Capture the cell that displays the provided text and extract its [x, y] central coordinate. 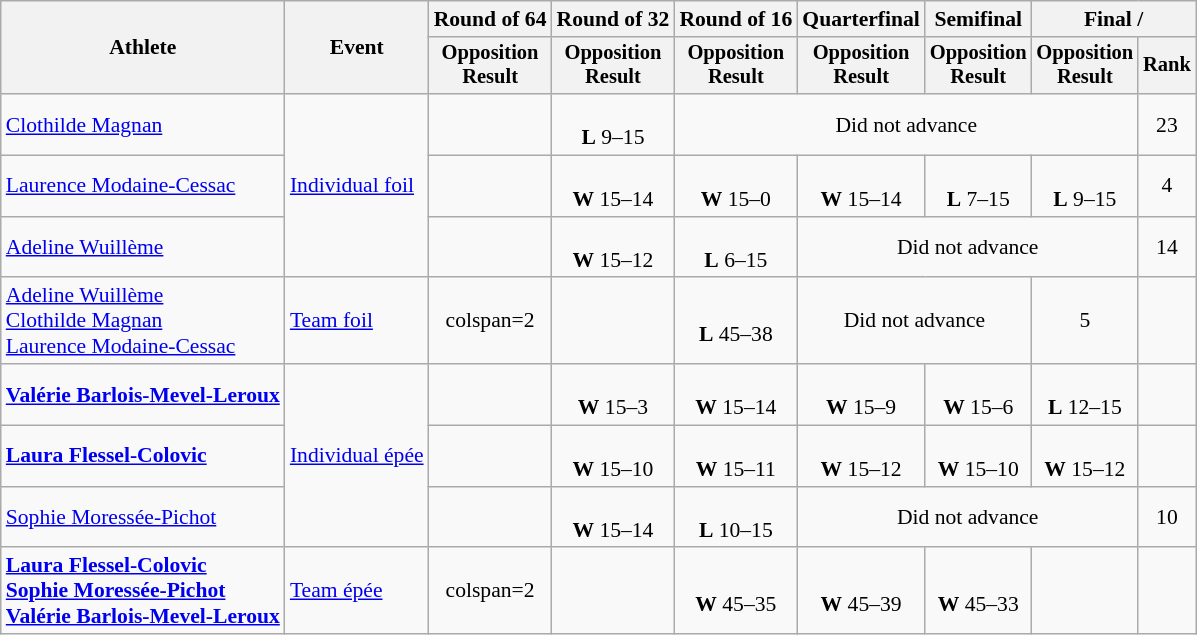
4 [1167, 186]
W 45–33 [978, 592]
14 [1167, 248]
W 15–6 [978, 394]
10 [1167, 518]
W 15–9 [861, 394]
Team foil [357, 322]
Rank [1167, 66]
W 15–3 [614, 394]
W 15–0 [736, 186]
Individual épée [357, 456]
Team épée [357, 592]
Laura Flessel-ColovicSophie Moressée-PichotValérie Barlois-Mevel-Leroux [143, 592]
Sophie Moressée-Pichot [143, 518]
Individual foil [357, 186]
L 45–38 [736, 322]
W 45–35 [736, 592]
L 10–15 [736, 518]
Round of 32 [614, 19]
Adeline Wuillème [143, 248]
Clothilde Magnan [143, 124]
5 [1086, 322]
23 [1167, 124]
Laurence Modaine-Cessac [143, 186]
Quarterfinal [861, 19]
Final / [1114, 19]
Laura Flessel-Colovic [143, 456]
L 7–15 [978, 186]
Valérie Barlois-Mevel-Leroux [143, 394]
L 12–15 [1086, 394]
Athlete [143, 48]
Event [357, 48]
Round of 16 [736, 19]
W 45–39 [861, 592]
Adeline WuillèmeClothilde MagnanLaurence Modaine-Cessac [143, 322]
Round of 64 [490, 19]
L 6–15 [736, 248]
Semifinal [978, 19]
W 15–11 [736, 456]
